Pinpoint the cell where the given text exists, returning its (X, Y) midpoint coordinate. 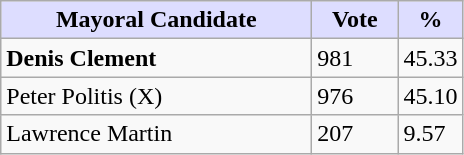
981 (355, 58)
Denis Clement (156, 58)
Peter Politis (X) (156, 96)
Mayoral Candidate (156, 20)
Lawrence Martin (156, 134)
Vote (355, 20)
45.33 (430, 58)
9.57 (430, 134)
976 (355, 96)
% (430, 20)
207 (355, 134)
45.10 (430, 96)
